Determine the [X, Y] coordinate at the center of the cell enclosing the given text.  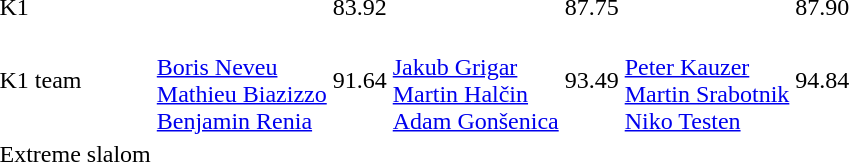
91.64 [360, 80]
Jakub GrigarMartin HalčinAdam Gonšenica [476, 80]
Boris NeveuMathieu BiazizzoBenjamin Renia [242, 80]
93.49 [592, 80]
Peter KauzerMartin SrabotnikNiko Testen [707, 80]
